Determine the (X, Y) coordinate at the center of the cell enclosing the given text.  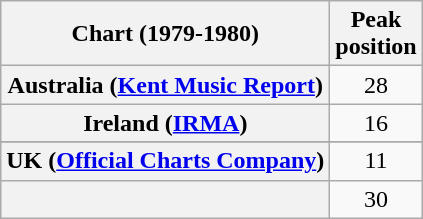
Chart (1979-1980) (166, 34)
16 (376, 123)
28 (376, 85)
Australia (Kent Music Report) (166, 85)
11 (376, 161)
Peakposition (376, 34)
30 (376, 199)
UK (Official Charts Company) (166, 161)
Ireland (IRMA) (166, 123)
